Identify which cell holds the provided text, then report its (x, y) central coordinate. 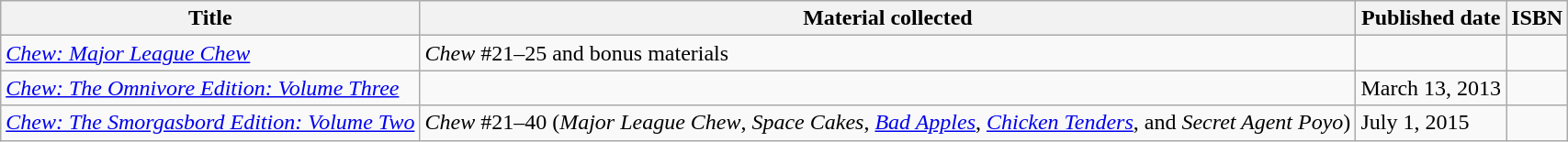
Chew #21–40 (Major League Chew, Space Cakes, Bad Apples, Chicken Tenders, and Secret Agent Poyo) (887, 123)
March 13, 2013 (1431, 88)
Published date (1431, 18)
Chew: The Smorgasbord Edition: Volume Two (210, 123)
ISBN (1538, 18)
July 1, 2015 (1431, 123)
Chew: Major League Chew (210, 53)
Title (210, 18)
Material collected (887, 18)
Chew: The Omnivore Edition: Volume Three (210, 88)
Chew #21–25 and bonus materials (887, 53)
